Find where the given text appears and provide that cell's center as [x, y] coordinate. 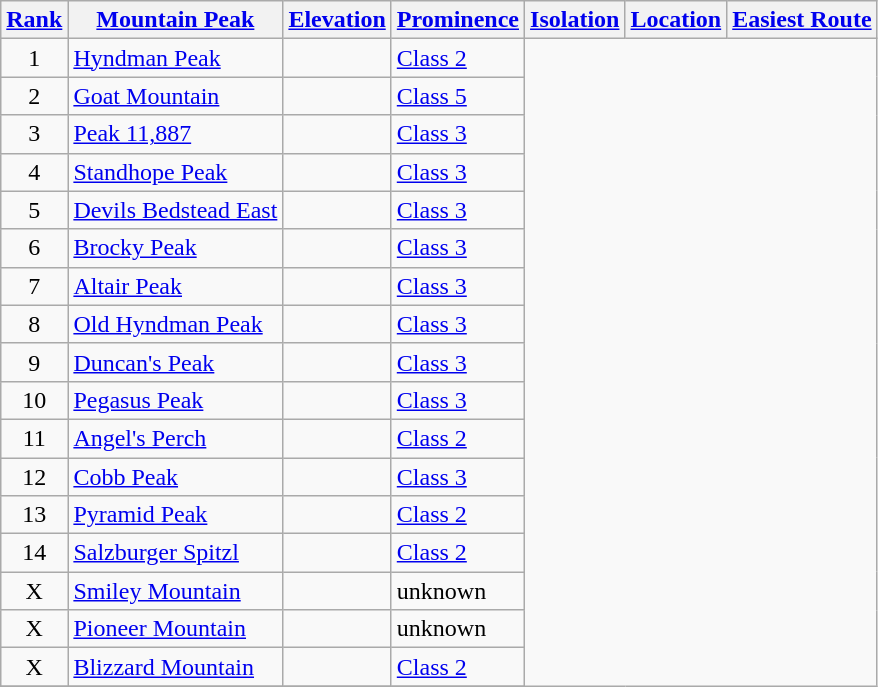
Pyramid Peak [176, 515]
Location [676, 20]
13 [34, 515]
Class 5 [458, 96]
11 [34, 438]
Cobb Peak [176, 477]
2 [34, 96]
Isolation [575, 20]
Salzburger Spitzl [176, 553]
10 [34, 400]
Devils Bedstead East [176, 210]
Hyndman Peak [176, 58]
Duncan's Peak [176, 362]
12 [34, 477]
Angel's Perch [176, 438]
3 [34, 134]
Smiley Mountain [176, 591]
14 [34, 553]
Pegasus Peak [176, 400]
Altair Peak [176, 286]
Goat Mountain [176, 96]
5 [34, 210]
Peak 11,887 [176, 134]
8 [34, 324]
9 [34, 362]
Pioneer Mountain [176, 629]
Brocky Peak [176, 248]
Mountain Peak [176, 20]
1 [34, 58]
Rank [34, 20]
Old Hyndman Peak [176, 324]
6 [34, 248]
Elevation [337, 20]
Prominence [458, 20]
Blizzard Mountain [176, 667]
4 [34, 172]
Standhope Peak [176, 172]
7 [34, 286]
Easiest Route [802, 20]
